Return the (X, Y) coordinate for the center point of the cell that contains the specified text.  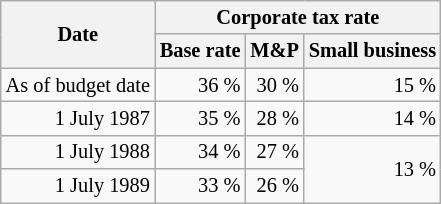
Date (78, 34)
15 % (372, 85)
33 % (200, 186)
Small business (372, 51)
1 July 1989 (78, 186)
34 % (200, 152)
30 % (274, 85)
Corporate tax rate (298, 17)
36 % (200, 85)
27 % (274, 152)
35 % (200, 118)
As of budget date (78, 85)
M&P (274, 51)
13 % (372, 168)
14 % (372, 118)
1 July 1987 (78, 118)
Base rate (200, 51)
1 July 1988 (78, 152)
28 % (274, 118)
26 % (274, 186)
